Pinpoint the cell where the given text exists, returning its [x, y] midpoint coordinate. 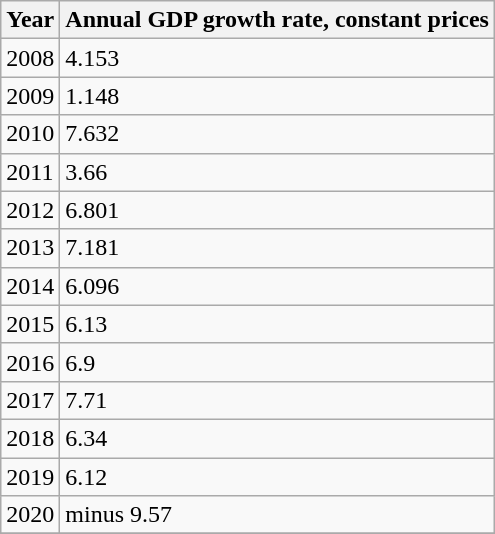
2018 [30, 438]
7.71 [278, 400]
Annual GDP growth rate, constant prices [278, 20]
7.181 [278, 248]
2017 [30, 400]
6.13 [278, 324]
6.096 [278, 286]
2011 [30, 172]
2016 [30, 362]
6.34 [278, 438]
2008 [30, 58]
Year [30, 20]
2015 [30, 324]
6.12 [278, 477]
3.66 [278, 172]
minus 9.57 [278, 515]
2013 [30, 248]
2020 [30, 515]
6.801 [278, 210]
1.148 [278, 96]
2009 [30, 96]
2010 [30, 134]
2012 [30, 210]
6.9 [278, 362]
2019 [30, 477]
7.632 [278, 134]
4.153 [278, 58]
2014 [30, 286]
